Return the (x, y) coordinate for the center point of the cell that contains the specified text.  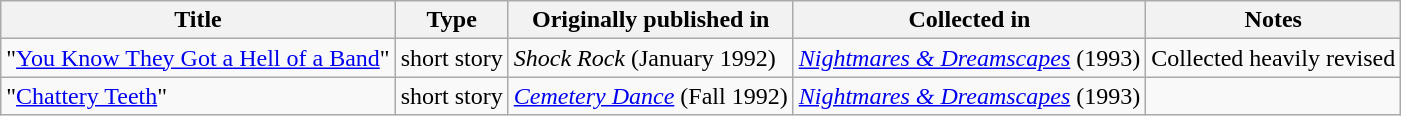
Type (452, 20)
Shock Rock (January 1992) (650, 58)
Cemetery Dance (Fall 1992) (650, 96)
Notes (1274, 20)
Collected in (970, 20)
Title (198, 20)
"You Know They Got a Hell of a Band" (198, 58)
Collected heavily revised (1274, 58)
Originally published in (650, 20)
"Chattery Teeth" (198, 96)
